Pinpoint the cell where the given text exists, returning its (x, y) midpoint coordinate. 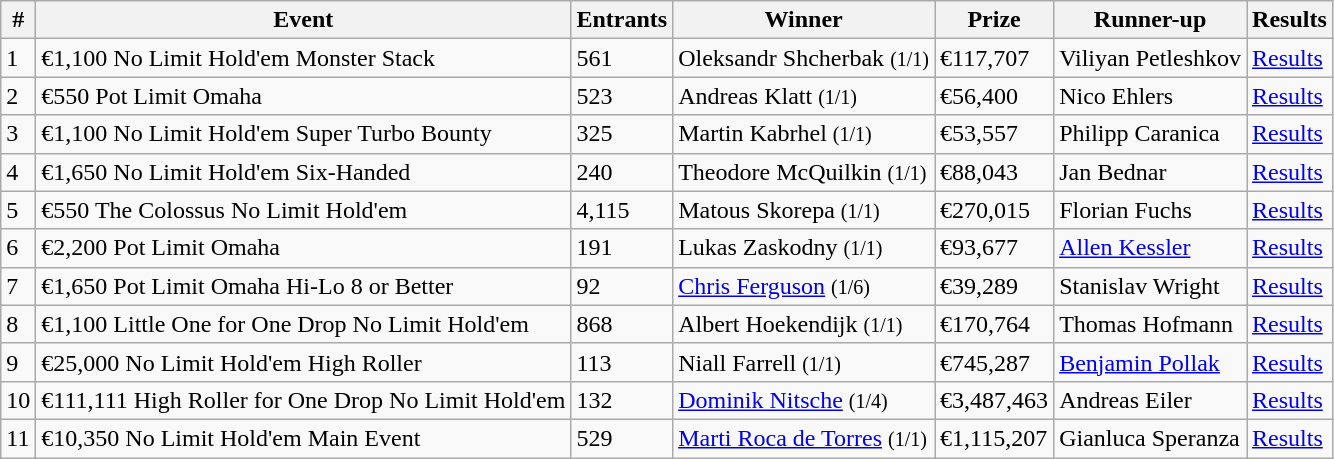
€1,100 No Limit Hold'em Super Turbo Bounty (304, 134)
6 (18, 248)
€56,400 (994, 96)
Viliyan Petleshkov (1150, 58)
€1,115,207 (994, 438)
868 (622, 324)
Allen Kessler (1150, 248)
Martin Kabrhel (1/1) (804, 134)
# (18, 20)
8 (18, 324)
92 (622, 286)
3 (18, 134)
11 (18, 438)
€111,111 High Roller for One Drop No Limit Hold'em (304, 400)
€1,100 No Limit Hold'em Monster Stack (304, 58)
€1,100 Little One for One Drop No Limit Hold'em (304, 324)
€10,350 No Limit Hold'em Main Event (304, 438)
4,115 (622, 210)
Oleksandr Shcherbak (1/1) (804, 58)
€270,015 (994, 210)
€550 The Colossus No Limit Hold'em (304, 210)
529 (622, 438)
€53,557 (994, 134)
Thomas Hofmann (1150, 324)
Nico Ehlers (1150, 96)
€550 Pot Limit Omaha (304, 96)
191 (622, 248)
€25,000 No Limit Hold'em High Roller (304, 362)
Event (304, 20)
Andreas Eiler (1150, 400)
Gianluca Speranza (1150, 438)
Albert Hoekendijk (1/1) (804, 324)
Benjamin Pollak (1150, 362)
Runner-up (1150, 20)
4 (18, 172)
10 (18, 400)
561 (622, 58)
Marti Roca de Torres (1/1) (804, 438)
€2,200 Pot Limit Omaha (304, 248)
9 (18, 362)
523 (622, 96)
132 (622, 400)
Winner (804, 20)
€39,289 (994, 286)
Andreas Klatt (1/1) (804, 96)
€1,650 No Limit Hold'em Six-Handed (304, 172)
1 (18, 58)
€1,650 Pot Limit Omaha Hi-Lo 8 or Better (304, 286)
€3,487,463 (994, 400)
Chris Ferguson (1/6) (804, 286)
Theodore McQuilkin (1/1) (804, 172)
€93,677 (994, 248)
113 (622, 362)
€117,707 (994, 58)
Jan Bednar (1150, 172)
Niall Farrell (1/1) (804, 362)
Matous Skorepa (1/1) (804, 210)
325 (622, 134)
7 (18, 286)
Dominik Nitsche (1/4) (804, 400)
2 (18, 96)
5 (18, 210)
240 (622, 172)
Lukas Zaskodny (1/1) (804, 248)
Prize (994, 20)
Florian Fuchs (1150, 210)
Philipp Caranica (1150, 134)
€745,287 (994, 362)
Entrants (622, 20)
Stanislav Wright (1150, 286)
€170,764 (994, 324)
€88,043 (994, 172)
